Provide the [x, y] coordinate of the cell's center where the given text is located.  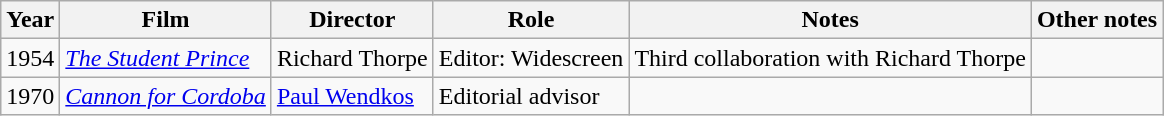
Director [352, 20]
Film [166, 20]
Richard Thorpe [352, 58]
Other notes [1096, 20]
Editorial advisor [531, 96]
Notes [830, 20]
1954 [30, 58]
Cannon for Cordoba [166, 96]
The Student Prince [166, 58]
Paul Wendkos [352, 96]
Role [531, 20]
Third collaboration with Richard Thorpe [830, 58]
Year [30, 20]
1970 [30, 96]
Editor: Widescreen [531, 58]
